Detect which cell encompasses the target text, then output its [x, y] center coordinate. 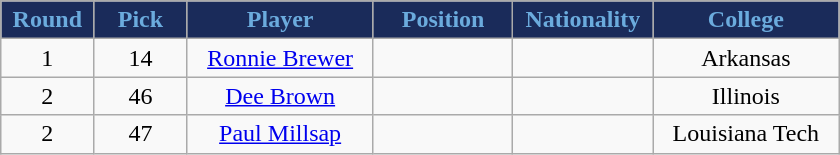
Player [280, 20]
Paul Millsap [280, 134]
14 [140, 58]
Round [48, 20]
Nationality [583, 20]
Pick [140, 20]
1 [48, 58]
47 [140, 134]
46 [140, 96]
Arkansas [746, 58]
Position [443, 20]
Dee Brown [280, 96]
Louisiana Tech [746, 134]
Illinois [746, 96]
College [746, 20]
Ronnie Brewer [280, 58]
